Output the [X, Y] coordinate of the center of the cell containing the given text.  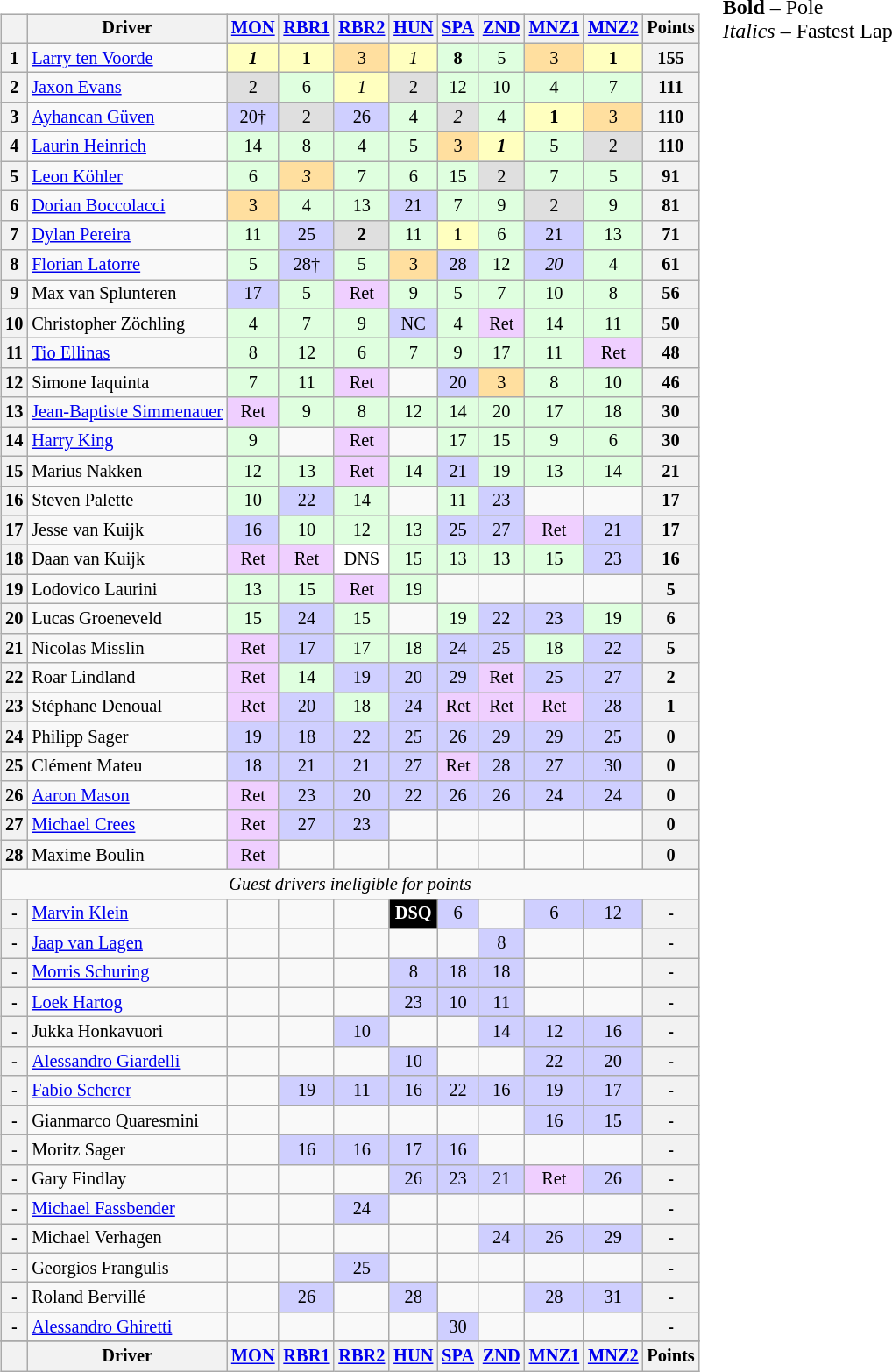
Steven Palette [127, 501]
Christopher Zöchling [127, 323]
Max van Splunteren [127, 295]
31 [613, 1297]
61 [671, 265]
Alessandro Giardelli [127, 1062]
Simone Iaquinta [127, 383]
Guest drivers ineligible for points [350, 885]
Gary Findlay [127, 1179]
Loek Hartog [127, 1002]
Jaxon Evans [127, 88]
Tio Ellinas [127, 353]
Michael Fassbender [127, 1209]
Marvin Klein [127, 913]
91 [671, 176]
Dorian Boccolacci [127, 206]
Ayhancan Güven [127, 117]
Morris Schuring [127, 973]
155 [671, 58]
Lodovico Laurini [127, 589]
Jaap van Lagen [127, 943]
56 [671, 295]
Jesse van Kuijk [127, 530]
Alessandro Ghiretti [127, 1327]
81 [671, 206]
Georgios Frangulis [127, 1268]
Roland Bervillé [127, 1297]
46 [671, 383]
71 [671, 235]
Stéphane Denoual [127, 707]
Marius Nakken [127, 471]
Fabio Scherer [127, 1091]
Florian Latorre [127, 265]
28† [307, 265]
DNS [361, 559]
111 [671, 88]
Michael Crees [127, 825]
Moritz Sager [127, 1150]
Maxime Boulin [127, 855]
Michael Verhagen [127, 1239]
Nicolas Misslin [127, 648]
48 [671, 353]
Harry King [127, 442]
50 [671, 323]
Laurin Heinrich [127, 146]
Larry ten Voorde [127, 58]
DSQ [414, 913]
Jean-Baptiste Simmenauer [127, 412]
Leon Köhler [127, 176]
Jukka Honkavuori [127, 1032]
Aaron Mason [127, 796]
Clément Mateu [127, 766]
20† [253, 117]
Philipp Sager [127, 736]
Daan van Kuijk [127, 559]
Roar Lindland [127, 678]
Lucas Groeneveld [127, 619]
Gianmarco Quaresmini [127, 1120]
NC [414, 323]
Dylan Pereira [127, 235]
